Identify which cell holds the provided text, then report its (x, y) central coordinate. 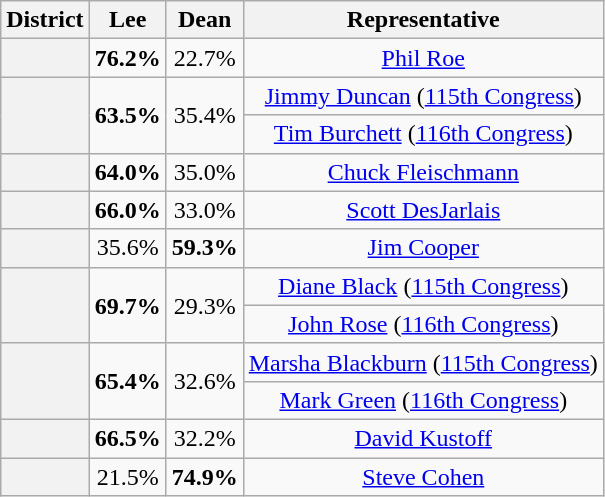
33.0% (204, 210)
Jimmy Duncan (115th Congress) (423, 96)
Lee (128, 20)
35.0% (204, 172)
District (45, 20)
35.6% (128, 248)
Jim Cooper (423, 248)
David Kustoff (423, 438)
64.0% (128, 172)
66.0% (128, 210)
59.3% (204, 248)
Marsha Blackburn (115th Congress) (423, 362)
29.3% (204, 305)
22.7% (204, 58)
35.4% (204, 115)
66.5% (128, 438)
32.2% (204, 438)
Steve Cohen (423, 477)
Scott DesJarlais (423, 210)
Diane Black (115th Congress) (423, 286)
Chuck Fleischmann (423, 172)
Mark Green (116th Congress) (423, 400)
Tim Burchett (116th Congress) (423, 134)
Dean (204, 20)
32.6% (204, 381)
Representative (423, 20)
63.5% (128, 115)
76.2% (128, 58)
69.7% (128, 305)
Phil Roe (423, 58)
65.4% (128, 381)
74.9% (204, 477)
21.5% (128, 477)
John Rose (116th Congress) (423, 324)
